Find where the given text appears and provide that cell's center as [x, y] coordinate. 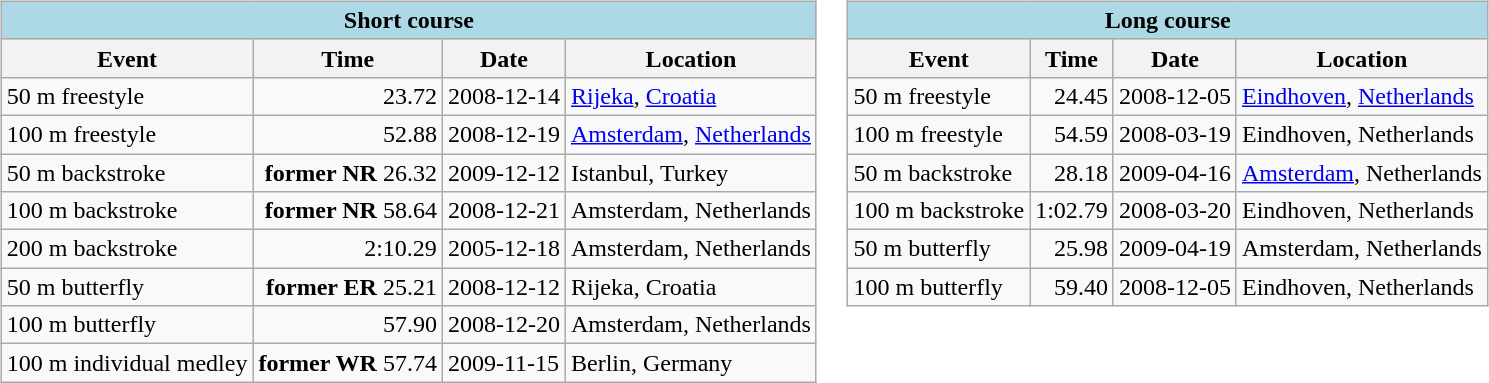
2:10.29 [348, 249]
2008-03-20 [1174, 211]
2008-12-19 [504, 134]
Long course [1168, 20]
Berlin, Germany [690, 363]
2008-12-20 [504, 325]
54.59 [1072, 134]
2009-11-15 [504, 363]
former ER 25.21 [348, 287]
former NR 58.64 [348, 211]
2009-12-12 [504, 173]
57.90 [348, 325]
100 m individual medley [127, 363]
24.45 [1072, 96]
Istanbul, Turkey [690, 173]
2008-12-21 [504, 211]
1:02.79 [1072, 211]
28.18 [1072, 173]
25.98 [1072, 249]
52.88 [348, 134]
2008-12-14 [504, 96]
23.72 [348, 96]
2008-03-19 [1174, 134]
former NR 26.32 [348, 173]
2008-12-12 [504, 287]
2005-12-18 [504, 249]
2009-04-19 [1174, 249]
Short course [408, 20]
59.40 [1072, 287]
200 m backstroke [127, 249]
2009-04-16 [1174, 173]
former WR 57.74 [348, 363]
